Extract the (x, y) coordinate from the center of the cell holding the provided text.  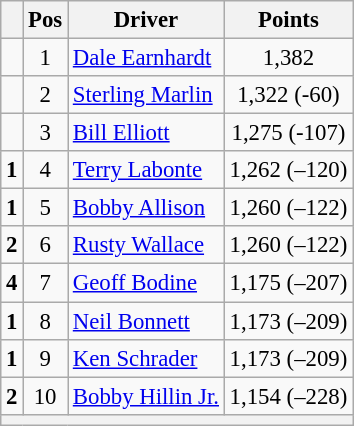
Bill Elliott (146, 133)
3 (46, 133)
1,275 (-107) (288, 133)
1,175 (–207) (288, 283)
Pos (46, 20)
Ken Schrader (146, 358)
Bobby Hillin Jr. (146, 396)
Dale Earnhardt (146, 58)
8 (46, 321)
Bobby Allison (146, 208)
Driver (146, 20)
7 (46, 283)
Geoff Bodine (146, 283)
1,262 (–120) (288, 170)
Points (288, 20)
Neil Bonnett (146, 321)
10 (46, 396)
9 (46, 358)
1,322 (-60) (288, 95)
Rusty Wallace (146, 245)
6 (46, 245)
5 (46, 208)
1,382 (288, 58)
1,154 (–228) (288, 396)
Terry Labonte (146, 170)
Sterling Marlin (146, 95)
